Return the [X, Y] coordinate for the center point of the cell that contains the specified text.  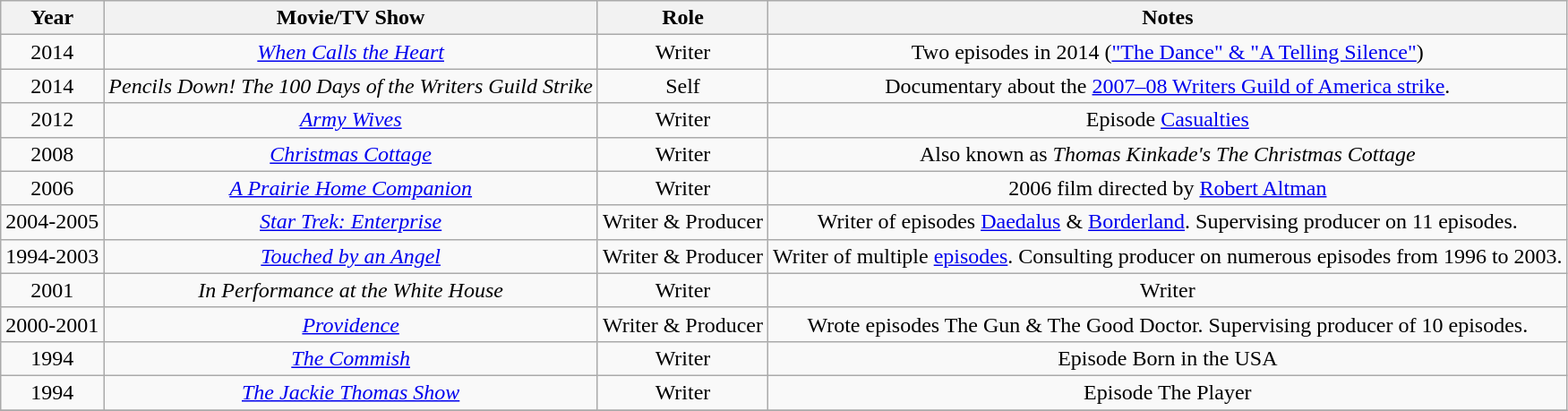
Writer of episodes Daedalus & Borderland. Supervising producer on 11 episodes. [1168, 222]
2006 film directed by Robert Altman [1168, 188]
Providence [351, 324]
Army Wives [351, 120]
2012 [52, 120]
Two episodes in 2014 ("The Dance" & "A Telling Silence") [1168, 52]
Touched by an Angel [351, 256]
Documentary about the 2007–08 Writers Guild of America strike. [1168, 86]
Writer of multiple episodes. Consulting producer on numerous episodes from 1996 to 2003. [1168, 256]
Star Trek: Enterprise [351, 222]
When Calls the Heart [351, 52]
Episode Casualties [1168, 120]
Christmas Cottage [351, 154]
2006 [52, 188]
Also known as Thomas Kinkade's The Christmas Cottage [1168, 154]
Episode The Player [1168, 392]
Role [682, 18]
Pencils Down! The 100 Days of the Writers Guild Strike [351, 86]
1994-2003 [52, 256]
Year [52, 18]
Wrote episodes The Gun & The Good Doctor. Supervising producer of 10 episodes. [1168, 324]
Episode Born in the USA [1168, 358]
Notes [1168, 18]
A Prairie Home Companion [351, 188]
In Performance at the White House [351, 290]
Movie/TV Show [351, 18]
2008 [52, 154]
Self [682, 86]
2004-2005 [52, 222]
2000-2001 [52, 324]
The Commish [351, 358]
The Jackie Thomas Show [351, 392]
2001 [52, 290]
